From the cell containing the given text, extract its center point as (X, Y) coordinate. 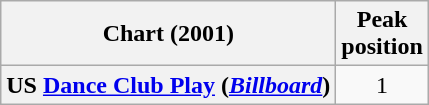
US Dance Club Play (Billboard) (168, 85)
Peakposition (382, 34)
1 (382, 85)
Chart (2001) (168, 34)
